Detect which cell encompasses the target text, then output its (X, Y) center coordinate. 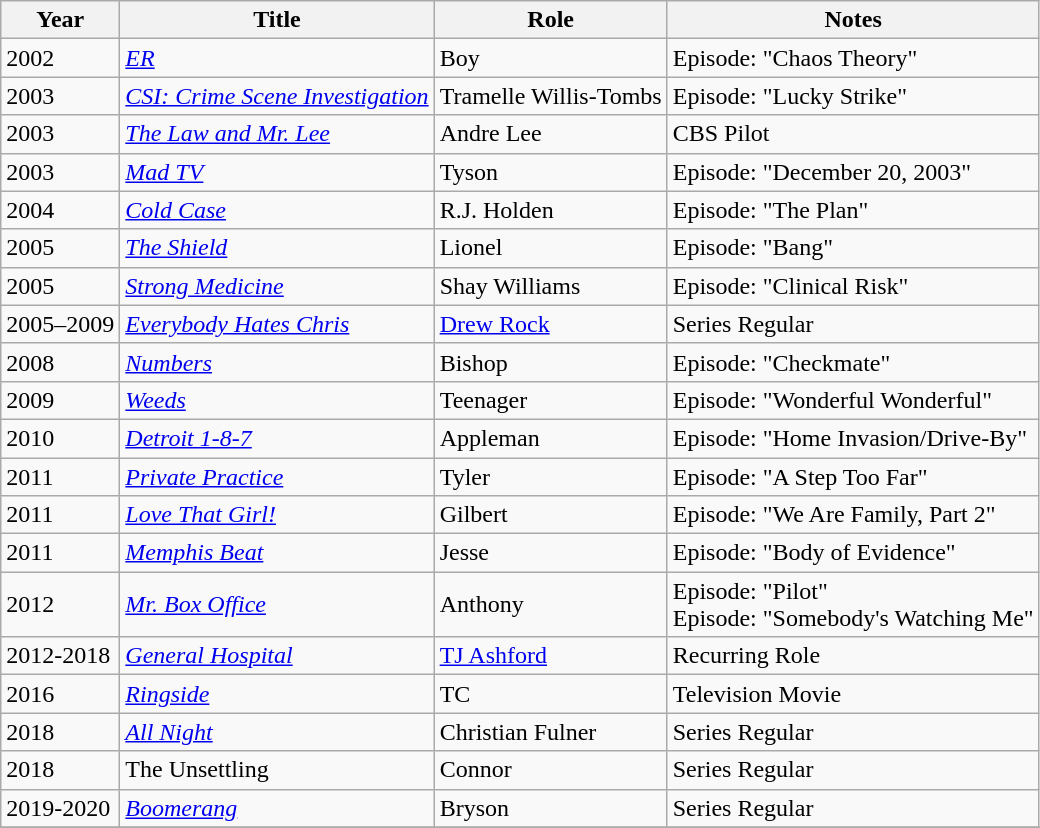
Mad TV (277, 172)
2012-2018 (60, 656)
Episode: "Bang" (853, 248)
Detroit 1-8-7 (277, 438)
Shay Williams (550, 286)
Title (277, 20)
The Shield (277, 248)
Recurring Role (853, 656)
Episode: "Body of Evidence" (853, 553)
Boomerang (277, 808)
2008 (60, 362)
2016 (60, 694)
Notes (853, 20)
Tyler (550, 477)
Episode: "Lucky Strike" (853, 96)
Connor (550, 770)
Andre Lee (550, 134)
Bryson (550, 808)
2005–2009 (60, 324)
TJ Ashford (550, 656)
Teenager (550, 400)
Tramelle Willis-Tombs (550, 96)
Boy (550, 58)
All Night (277, 732)
Cold Case (277, 210)
Christian Fulner (550, 732)
Year (60, 20)
Private Practice (277, 477)
Strong Medicine (277, 286)
Weeds (277, 400)
Gilbert (550, 515)
Episode: "December 20, 2003" (853, 172)
Episode: "Clinical Risk" (853, 286)
Appleman (550, 438)
Numbers (277, 362)
Bishop (550, 362)
Television Movie (853, 694)
2012 (60, 604)
CBS Pilot (853, 134)
CSI: Crime Scene Investigation (277, 96)
Episode: "Chaos Theory" (853, 58)
TC (550, 694)
Episode: "A Step Too Far" (853, 477)
Tyson (550, 172)
Episode: "We Are Family, Part 2" (853, 515)
Episode: "Pilot"Episode: "Somebody's Watching Me" (853, 604)
ER (277, 58)
Ringside (277, 694)
Jesse (550, 553)
Love That Girl! (277, 515)
Lionel (550, 248)
Memphis Beat (277, 553)
Drew Rock (550, 324)
Role (550, 20)
R.J. Holden (550, 210)
The Unsettling (277, 770)
The Law and Mr. Lee (277, 134)
Everybody Hates Chris (277, 324)
2009 (60, 400)
2019-2020 (60, 808)
Episode: "The Plan" (853, 210)
Episode: "Home Invasion/Drive-By" (853, 438)
Episode: "Checkmate" (853, 362)
2002 (60, 58)
2010 (60, 438)
2004 (60, 210)
General Hospital (277, 656)
Episode: "Wonderful Wonderful" (853, 400)
Anthony (550, 604)
Mr. Box Office (277, 604)
